Return the (x, y) coordinate for the center point of the cell that contains the specified text.  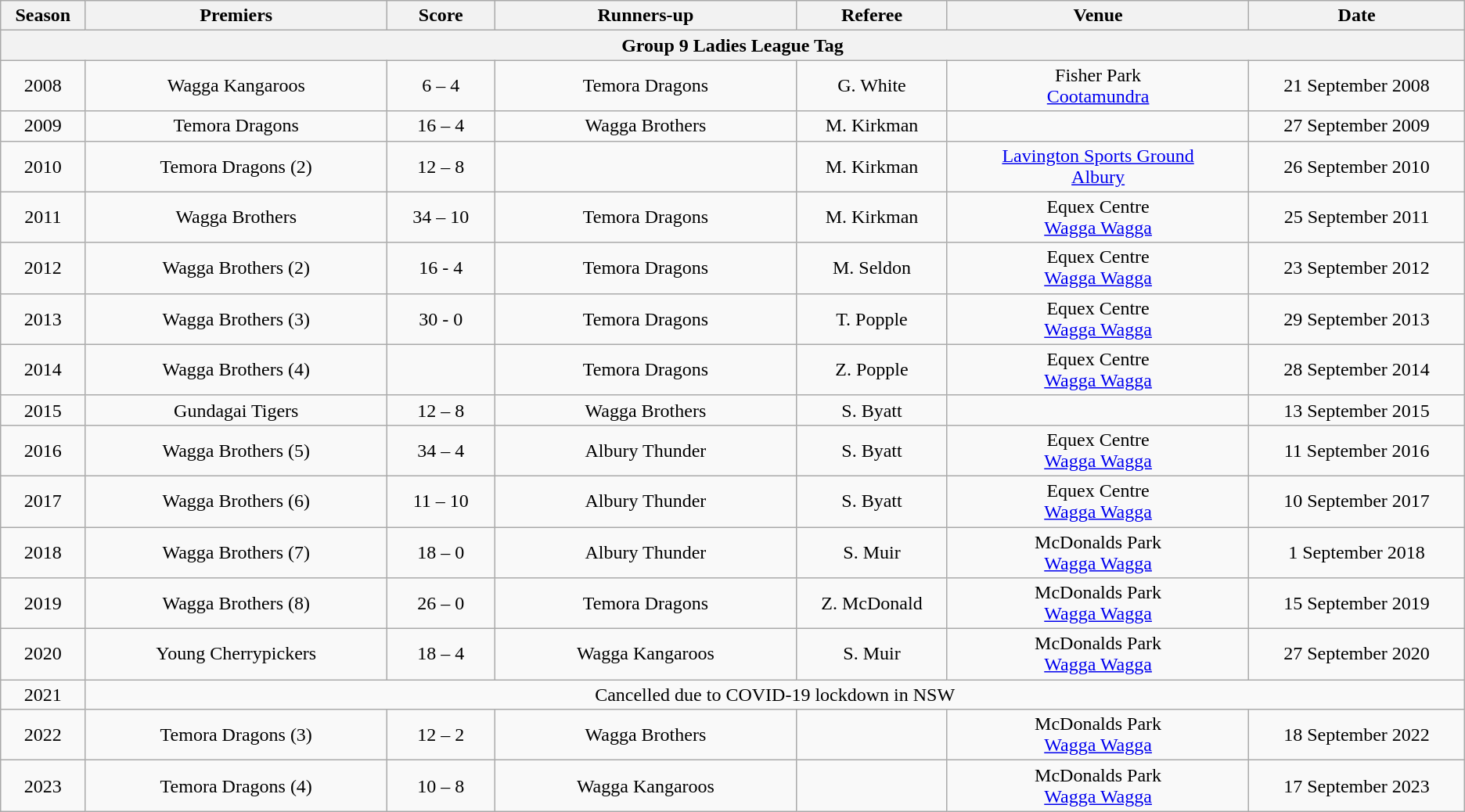
1 September 2018 (1357, 552)
2022 (43, 735)
Referee (872, 16)
18 September 2022 (1357, 735)
Gundagai Tigers (236, 410)
34 – 4 (441, 451)
Runners-up (646, 16)
Fisher ParkCootamundra (1098, 86)
Score (441, 16)
30 - 0 (441, 319)
Wagga Brothers (7) (236, 552)
27 September 2009 (1357, 126)
2013 (43, 319)
Cancelled due to COVID-19 lockdown in NSW (775, 695)
2015 (43, 410)
6 – 4 (441, 86)
2021 (43, 695)
2009 (43, 126)
26 September 2010 (1357, 166)
2014 (43, 369)
Date (1357, 16)
18 – 0 (441, 552)
21 September 2008 (1357, 86)
2020 (43, 654)
Wagga Brothers (6) (236, 501)
2018 (43, 552)
29 September 2013 (1357, 319)
2016 (43, 451)
12 – 2 (441, 735)
Lavington Sports GroundAlbury (1098, 166)
28 September 2014 (1357, 369)
Z. Popple (872, 369)
Venue (1098, 16)
27 September 2020 (1357, 654)
2017 (43, 501)
Wagga Brothers (8) (236, 604)
Wagga Brothers (5) (236, 451)
2023 (43, 785)
Temora Dragons (4) (236, 785)
2010 (43, 166)
T. Popple (872, 319)
11 September 2016 (1357, 451)
Group 9 Ladies League Tag (732, 45)
Wagga Brothers (2) (236, 268)
18 – 4 (441, 654)
16 – 4 (441, 126)
11 – 10 (441, 501)
2019 (43, 604)
M. Seldon (872, 268)
25 September 2011 (1357, 217)
Temora Dragons (3) (236, 735)
26 – 0 (441, 604)
Season (43, 16)
Wagga Brothers (4) (236, 369)
34 – 10 (441, 217)
Z. McDonald (872, 604)
13 September 2015 (1357, 410)
16 - 4 (441, 268)
2008 (43, 86)
Young Cherrypickers (236, 654)
2011 (43, 217)
15 September 2019 (1357, 604)
23 September 2012 (1357, 268)
Premiers (236, 16)
Temora Dragons (2) (236, 166)
G. White (872, 86)
Wagga Brothers (3) (236, 319)
2012 (43, 268)
10 – 8 (441, 785)
10 September 2017 (1357, 501)
17 September 2023 (1357, 785)
